Locate the cell with the specified text and output its (x, y) center coordinate. 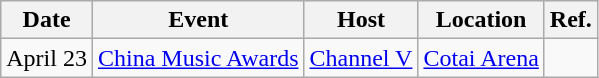
April 23 (47, 58)
Location (481, 20)
Channel V (361, 58)
Event (198, 20)
Date (47, 20)
Cotai Arena (481, 58)
China Music Awards (198, 58)
Host (361, 20)
Ref. (570, 20)
